Detect which cell encompasses the target text, then output its [X, Y] center coordinate. 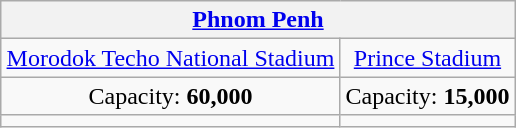
Morodok Techo National Stadium [170, 58]
Prince Stadium [428, 58]
Phnom Penh [258, 20]
Capacity: 15,000 [428, 96]
Capacity: 60,000 [170, 96]
